Locate the cell with the specified text and output its [X, Y] center coordinate. 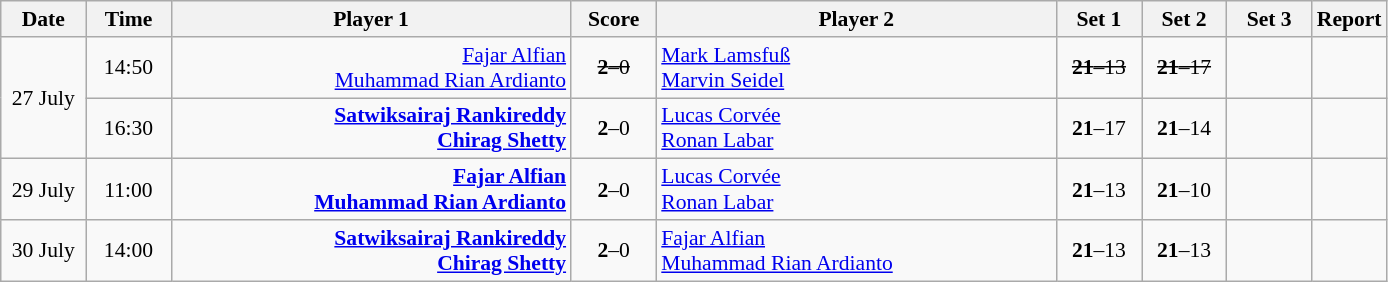
16:30 [128, 128]
21–14 [1184, 128]
14:50 [128, 68]
Set 3 [1270, 19]
Player 2 [856, 19]
Set 1 [1098, 19]
Score [614, 19]
Time [128, 19]
11:00 [128, 190]
Report [1350, 19]
30 July [44, 250]
Player 1 [371, 19]
14:00 [128, 250]
Set 2 [1184, 19]
27 July [44, 98]
Mark Lamsfuß Marvin Seidel [856, 68]
Date [44, 19]
29 July [44, 190]
21–10 [1184, 190]
